Return the (X, Y) coordinate for the center point of the cell that contains the specified text.  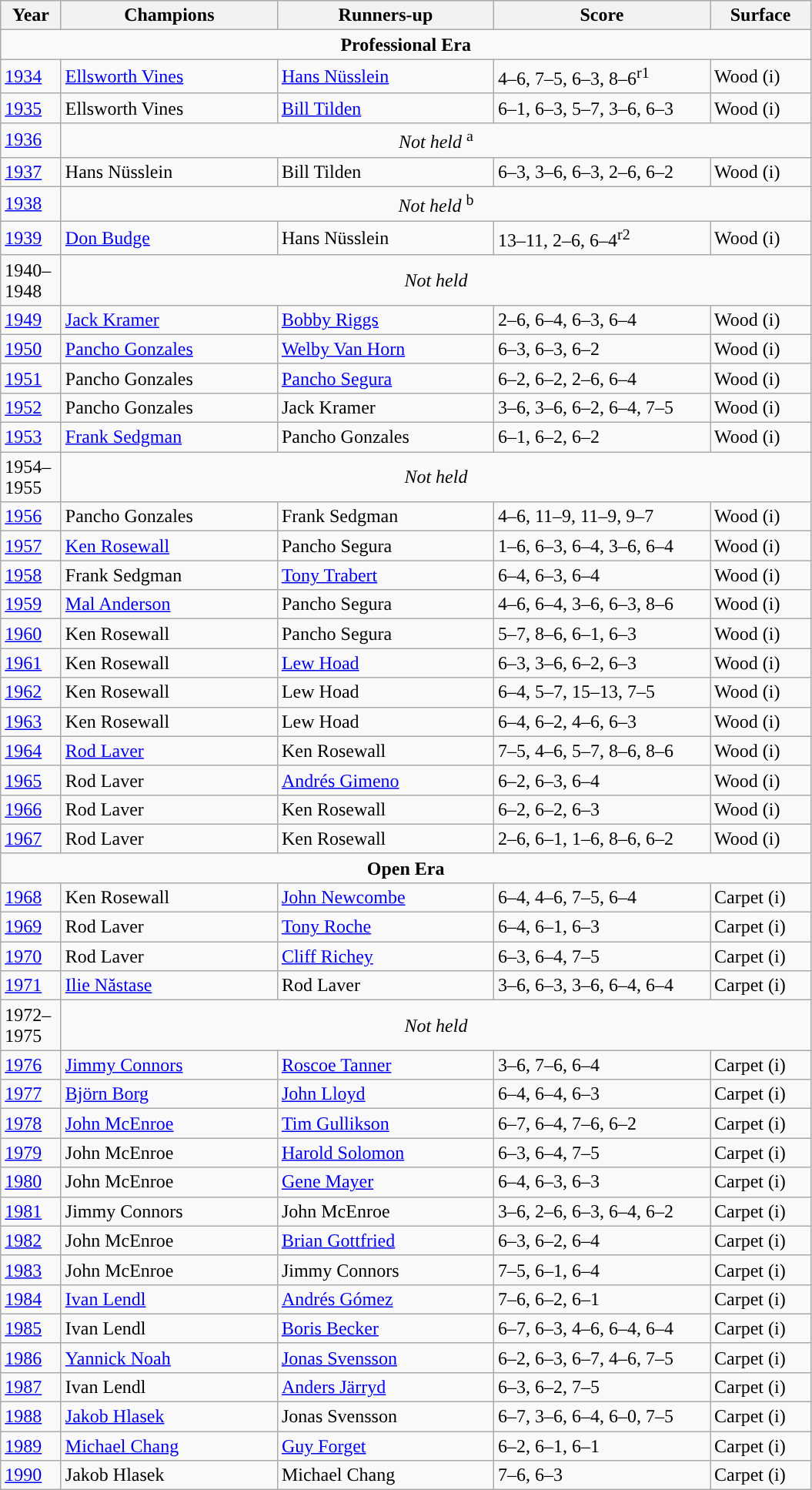
Mal Anderson (169, 604)
1982 (31, 1241)
1959 (31, 604)
Cliff Richey (385, 956)
Anders Järryd (385, 1387)
Not held b (436, 203)
1987 (31, 1387)
Yannick Noah (169, 1358)
1966 (31, 809)
6–7, 6–4, 7–6, 6–2 (602, 1123)
7–6, 6–2, 6–1 (602, 1299)
6–1, 6–2, 6–2 (602, 437)
6–4, 5–7, 15–13, 7–5 (602, 692)
1972–1975 (31, 1026)
Runners-up (385, 15)
1968 (31, 897)
1963 (31, 722)
Gene Mayer (385, 1182)
6–4, 6–4, 6–3 (602, 1094)
1953 (31, 437)
Guy Forget (385, 1446)
John Lloyd (385, 1094)
6–7, 6–3, 4–6, 6–4, 6–4 (602, 1328)
1952 (31, 407)
Ilie Năstase (169, 986)
1965 (31, 780)
1989 (31, 1446)
1936 (31, 140)
1983 (31, 1270)
6–3, 3–6, 6–2, 6–3 (602, 663)
1988 (31, 1417)
6–1, 6–3, 5–7, 3–6, 6–3 (602, 108)
6–4, 4–6, 7–5, 6–4 (602, 897)
Andrés Gómez (385, 1299)
6–2, 6–2, 2–6, 6–4 (602, 378)
13–11, 2–6, 6–4r2 (602, 239)
4–6, 6–4, 3–6, 6–3, 8–6 (602, 604)
4–6, 7–5, 6–3, 8–6r1 (602, 77)
Tim Gullikson (385, 1123)
Surface (760, 15)
1934 (31, 77)
Harold Solomon (385, 1153)
Welby Van Horn (385, 349)
1986 (31, 1358)
1957 (31, 546)
1970 (31, 956)
1984 (31, 1299)
1950 (31, 349)
1980 (31, 1182)
Brian Gottfried (385, 1241)
1981 (31, 1211)
6–2, 6–1, 6–1 (602, 1446)
1964 (31, 751)
6–2, 6–3, 6–4 (602, 780)
2–6, 6–4, 6–3, 6–4 (602, 320)
Score (602, 15)
Don Budge (169, 239)
1967 (31, 839)
Tony Trabert (385, 575)
6–4, 6–3, 6–3 (602, 1182)
1978 (31, 1123)
1–6, 6–3, 6–4, 3–6, 6–4 (602, 546)
1935 (31, 108)
Year (31, 15)
1962 (31, 692)
Björn Borg (169, 1094)
1961 (31, 663)
Open Era (406, 868)
6–3, 6–2, 7–5 (602, 1387)
1956 (31, 517)
6–2, 6–2, 6–3 (602, 809)
6–4, 6–3, 6–4 (602, 575)
6–2, 6–3, 6–7, 4–6, 7–5 (602, 1358)
Not held a (436, 140)
1976 (31, 1065)
1938 (31, 203)
1949 (31, 320)
7–6, 6–3 (602, 1475)
3–6, 7–6, 6–4 (602, 1065)
4–6, 11–9, 11–9, 9–7 (602, 517)
1971 (31, 986)
1937 (31, 172)
John Newcombe (385, 897)
Tony Roche (385, 927)
6–4, 6–1, 6–3 (602, 927)
6–3, 6–2, 6–4 (602, 1241)
1977 (31, 1094)
1951 (31, 378)
3–6, 2–6, 6–3, 6–4, 6–2 (602, 1211)
1958 (31, 575)
5–7, 8–6, 6–1, 6–3 (602, 634)
1954–1955 (31, 477)
2–6, 6–1, 1–6, 8–6, 6–2 (602, 839)
6–3, 6–3, 6–2 (602, 349)
3–6, 3–6, 6–2, 6–4, 7–5 (602, 407)
Andrés Gimeno (385, 780)
7–5, 6–1, 6–4 (602, 1270)
Bobby Riggs (385, 320)
6–3, 3–6, 6–3, 2–6, 6–2 (602, 172)
Boris Becker (385, 1328)
1940–1948 (31, 280)
3–6, 6–3, 3–6, 6–4, 6–4 (602, 986)
Professional Era (406, 45)
1960 (31, 634)
1969 (31, 927)
6–7, 3–6, 6–4, 6–0, 7–5 (602, 1417)
1985 (31, 1328)
7–5, 4–6, 5–7, 8–6, 8–6 (602, 751)
Roscoe Tanner (385, 1065)
1939 (31, 239)
1990 (31, 1475)
1979 (31, 1153)
6–4, 6–2, 4–6, 6–3 (602, 722)
Champions (169, 15)
